Extract the [x, y] coordinate from the center of the cell holding the provided text.  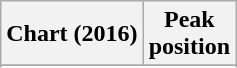
Peak position [189, 34]
Chart (2016) [72, 34]
